Find where the given text appears and provide that cell's center as [x, y] coordinate. 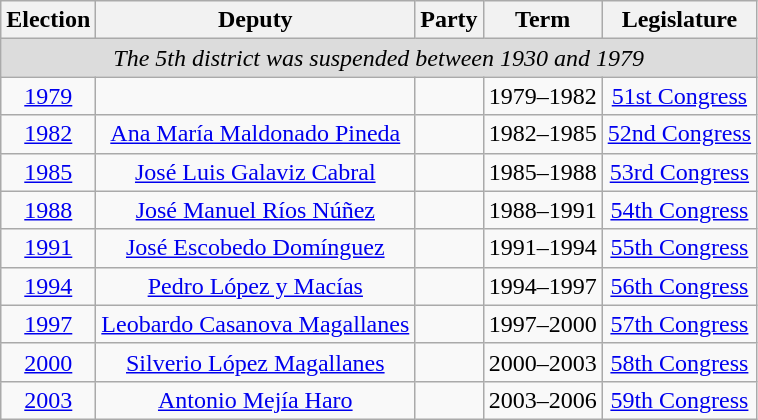
1991 [48, 248]
1994 [48, 286]
55th Congress [679, 248]
2000–2003 [542, 362]
1979 [48, 96]
58th Congress [679, 362]
1979–1982 [542, 96]
Antonio Mejía Haro [256, 400]
The 5th district was suspended between 1930 and 1979 [379, 58]
José Escobedo Domínguez [256, 248]
Party [449, 20]
Pedro López y Macías [256, 286]
1997 [48, 324]
1982–1985 [542, 134]
52nd Congress [679, 134]
Term [542, 20]
1988–1991 [542, 210]
54th Congress [679, 210]
Legislature [679, 20]
53rd Congress [679, 172]
1985 [48, 172]
Election [48, 20]
2003 [48, 400]
José Luis Galaviz Cabral [256, 172]
1985–1988 [542, 172]
Ana María Maldonado Pineda [256, 134]
José Manuel Ríos Núñez [256, 210]
1994–1997 [542, 286]
Silverio López Magallanes [256, 362]
56th Congress [679, 286]
59th Congress [679, 400]
Deputy [256, 20]
51st Congress [679, 96]
1997–2000 [542, 324]
1982 [48, 134]
2003–2006 [542, 400]
Leobardo Casanova Magallanes [256, 324]
2000 [48, 362]
1991–1994 [542, 248]
57th Congress [679, 324]
1988 [48, 210]
